Search for the cell housing the specified text and yield its [x, y] center coordinate. 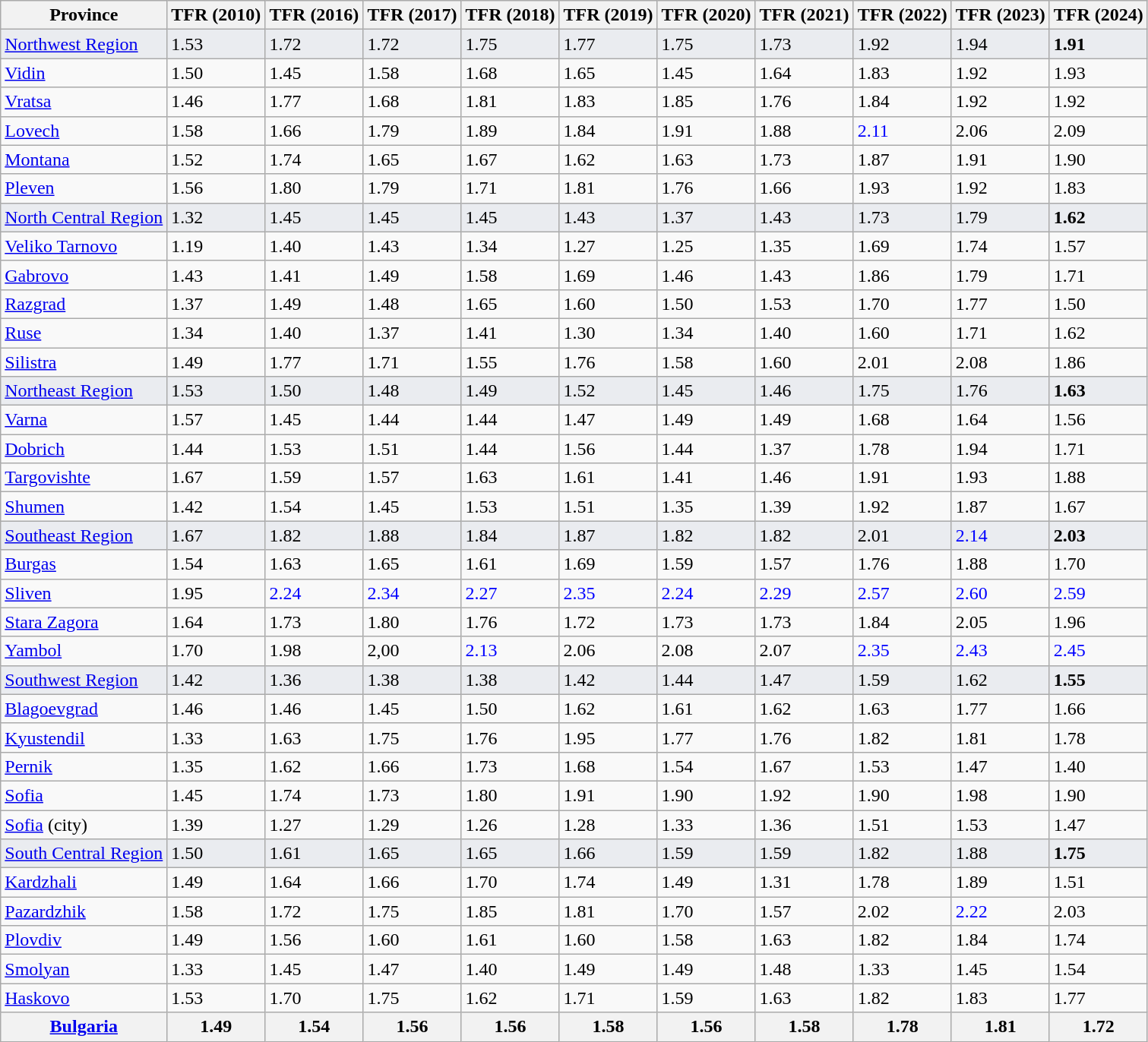
Province [84, 15]
1.31 [804, 883]
Plovdiv [84, 940]
Sofia (city) [84, 824]
2.09 [1099, 131]
Yambol [84, 651]
Pleven [84, 188]
2.07 [804, 651]
Southwest Region [84, 680]
1.28 [608, 824]
Veliko Tarnovo [84, 246]
Blagoevgrad [84, 709]
2.43 [1000, 651]
2,00 [412, 651]
TFR (2017) [412, 15]
Bulgaria [84, 1027]
Razgrad [84, 304]
1.32 [216, 217]
2.34 [412, 593]
Kardzhali [84, 883]
TFR (2022) [903, 15]
Dobrich [84, 449]
2.13 [511, 651]
2.11 [903, 131]
TFR (2024) [1099, 15]
1.29 [412, 824]
Shumen [84, 507]
TFR (2023) [1000, 15]
Stara Zagora [84, 622]
Sofia [84, 795]
2.14 [1000, 535]
Silistra [84, 362]
TFR (2010) [216, 15]
Vidin [84, 73]
North Central Region [84, 217]
Ruse [84, 333]
Southeast Region [84, 535]
2.22 [1000, 911]
Sliven [84, 593]
Gabrovo [84, 275]
2.02 [903, 911]
Lovech [84, 131]
2.27 [511, 593]
Northeast Region [84, 391]
Northwest Region [84, 44]
TFR (2021) [804, 15]
2.05 [1000, 622]
2.57 [903, 593]
2.29 [804, 593]
2.45 [1099, 651]
TFR (2018) [511, 15]
Burgas [84, 564]
TFR (2019) [608, 15]
1.30 [608, 333]
Kyustendil [84, 737]
2.59 [1099, 593]
1.19 [216, 246]
Montana [84, 159]
Haskovo [84, 998]
TFR (2016) [315, 15]
Targovishte [84, 478]
Smolyan [84, 969]
Pazardzhik [84, 911]
1.25 [707, 246]
Pernik [84, 766]
2.60 [1000, 593]
TFR (2020) [707, 15]
South Central Region [84, 854]
1.26 [511, 824]
Vratsa [84, 102]
Varna [84, 420]
1.96 [1099, 622]
